For the text-containing cell, return its midpoint in (x, y) coordinate format. 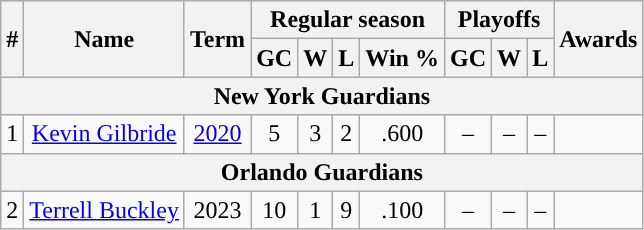
Win % (402, 58)
2023 (217, 210)
3 (316, 134)
Name (104, 39)
# (12, 39)
Awards (598, 39)
10 (274, 210)
New York Guardians (322, 96)
.100 (402, 210)
Orlando Guardians (322, 172)
Terrell Buckley (104, 210)
Playoffs (498, 20)
Term (217, 39)
Kevin Gilbride (104, 134)
9 (346, 210)
2020 (217, 134)
5 (274, 134)
Regular season (348, 20)
.600 (402, 134)
